Extract the (x, y) coordinate from the center of the cell holding the provided text.  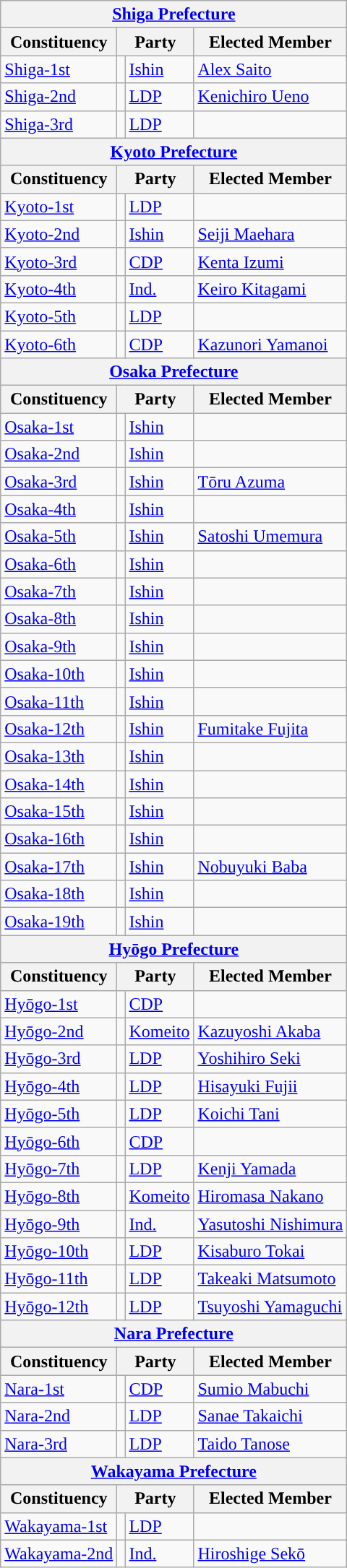
Osaka-1st (59, 427)
Osaka-11th (59, 701)
Hyōgo-1st (59, 1004)
Hyōgo-8th (59, 1196)
Wakayama-2nd (59, 1554)
Seiji Maehara (270, 234)
Kisaburo Tokai (270, 1252)
Hyōgo-11th (59, 1279)
Keiro Kitagami (270, 289)
Osaka-4th (59, 509)
Hyōgo-7th (59, 1169)
Kyoto-6th (59, 345)
Hyōgo-9th (59, 1224)
Hyōgo-10th (59, 1252)
Sumio Mabuchi (270, 1389)
Koichi Tani (270, 1114)
Shiga-2nd (59, 97)
Hiromasa Nakano (270, 1196)
Osaka-10th (59, 674)
Kazuyoshi Akaba (270, 1031)
Satoshi Umemura (270, 537)
Osaka-8th (59, 619)
Alex Saito (270, 69)
Hiroshige Sekō (270, 1554)
Osaka-9th (59, 646)
Nara-2nd (59, 1416)
Nara Prefecture (173, 1334)
Osaka-7th (59, 592)
Hyōgo-3rd (59, 1059)
Kyoto-3rd (59, 261)
Osaka-13th (59, 756)
Tōru Azuma (270, 482)
Kyoto-2nd (59, 234)
Osaka-14th (59, 784)
Osaka-15th (59, 812)
Wakayama Prefecture (173, 1471)
Yoshihiro Seki (270, 1059)
Osaka-2nd (59, 454)
Hyōgo-6th (59, 1141)
Wakayama-1st (59, 1526)
Shiga-3rd (59, 124)
Shiga-1st (59, 69)
Nobuyuki Baba (270, 867)
Osaka-3rd (59, 482)
Hisayuki Fujii (270, 1086)
Shiga Prefecture (173, 14)
Kazunori Yamanoi (270, 345)
Osaka-12th (59, 729)
Yasutoshi Nishimura (270, 1224)
Osaka Prefecture (173, 372)
Kyoto Prefecture (173, 152)
Hyōgo-2nd (59, 1031)
Kyoto-5th (59, 316)
Nara-3rd (59, 1444)
Tsuyoshi Yamaguchi (270, 1307)
Osaka-5th (59, 537)
Hyōgo-5th (59, 1114)
Osaka-16th (59, 839)
Hyōgo-4th (59, 1086)
Nara-1st (59, 1389)
Kyoto-1st (59, 207)
Osaka-6th (59, 564)
Osaka-18th (59, 894)
Takeaki Matsumoto (270, 1279)
Kenichiro Ueno (270, 97)
Fumitake Fujita (270, 729)
Sanae Takaichi (270, 1416)
Kenta Izumi (270, 261)
Osaka-19th (59, 922)
Taido Tanose (270, 1444)
Osaka-17th (59, 867)
Kyoto-4th (59, 289)
Hyōgo-12th (59, 1307)
Kenji Yamada (270, 1169)
Hyōgo Prefecture (173, 949)
